Capture the cell that displays the provided text and extract its [x, y] central coordinate. 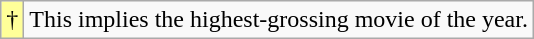
† [12, 20]
This implies the highest-grossing movie of the year. [279, 20]
